Locate the cell with the specified text and output its [x, y] center coordinate. 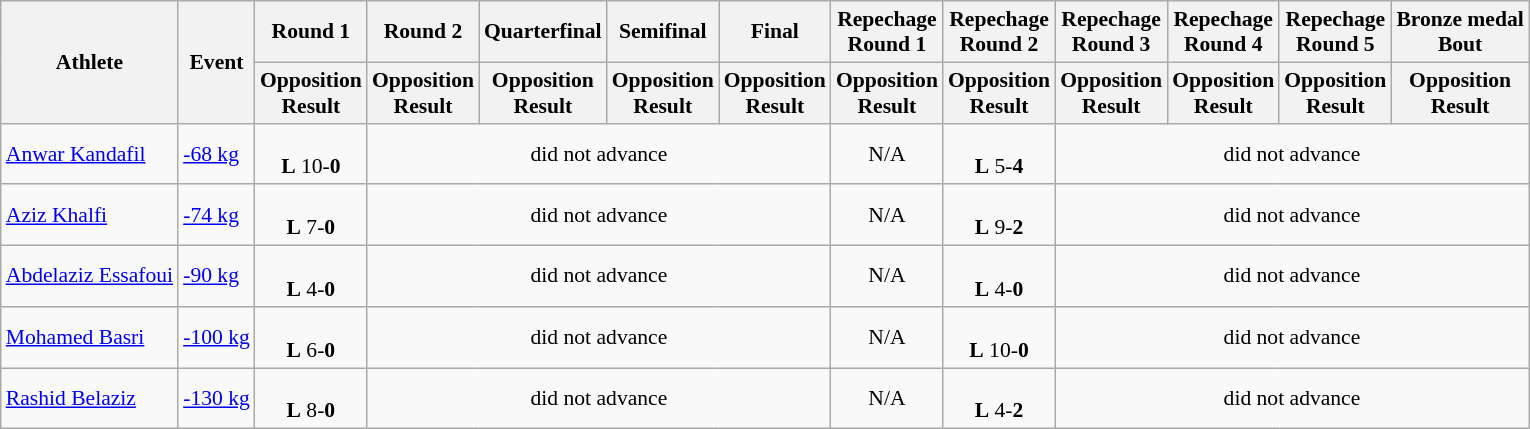
-74 kg [216, 216]
Quarterfinal [543, 32]
RepechageRound 2 [999, 32]
L 8-0 [311, 398]
RepechageRound 3 [1111, 32]
-130 kg [216, 398]
L 4-2 [999, 398]
L 7-0 [311, 216]
-100 kg [216, 338]
Mohamed Basri [90, 338]
Final [775, 32]
Bronze medalBout [1460, 32]
Round 1 [311, 32]
RepechageRound 4 [1223, 32]
Aziz Khalfi [90, 216]
L 9-2 [999, 216]
Anwar Kandafil [90, 154]
-68 kg [216, 154]
-90 kg [216, 276]
Round 2 [423, 32]
L 5-4 [999, 154]
Semifinal [663, 32]
RepechageRound 5 [1335, 32]
L 6-0 [311, 338]
RepechageRound 1 [887, 32]
Abdelaziz Essafoui [90, 276]
Rashid Belaziz [90, 398]
Event [216, 62]
Athlete [90, 62]
